Provide the (X, Y) coordinate of the cell's center where the given text is located.  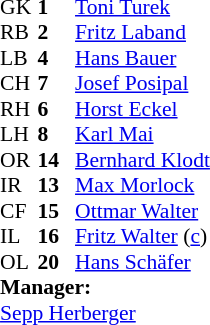
RB (19, 33)
LH (19, 135)
14 (57, 160)
4 (57, 58)
CF (19, 211)
7 (57, 83)
Bernhard Klodt (142, 160)
13 (57, 185)
2 (57, 33)
OL (19, 262)
Horst Eckel (142, 109)
IL (19, 237)
LB (19, 58)
6 (57, 109)
Karl Mai (142, 135)
20 (57, 262)
Fritz Walter (c) (142, 237)
15 (57, 211)
Max Morlock (142, 185)
OR (19, 160)
Hans Bauer (142, 58)
Manager: (105, 287)
Hans Schäfer (142, 262)
IR (19, 185)
Fritz Laband (142, 33)
16 (57, 237)
Josef Posipal (142, 83)
RH (19, 109)
Ottmar Walter (142, 211)
CH (19, 83)
8 (57, 135)
